Capture the cell that displays the provided text and extract its (X, Y) central coordinate. 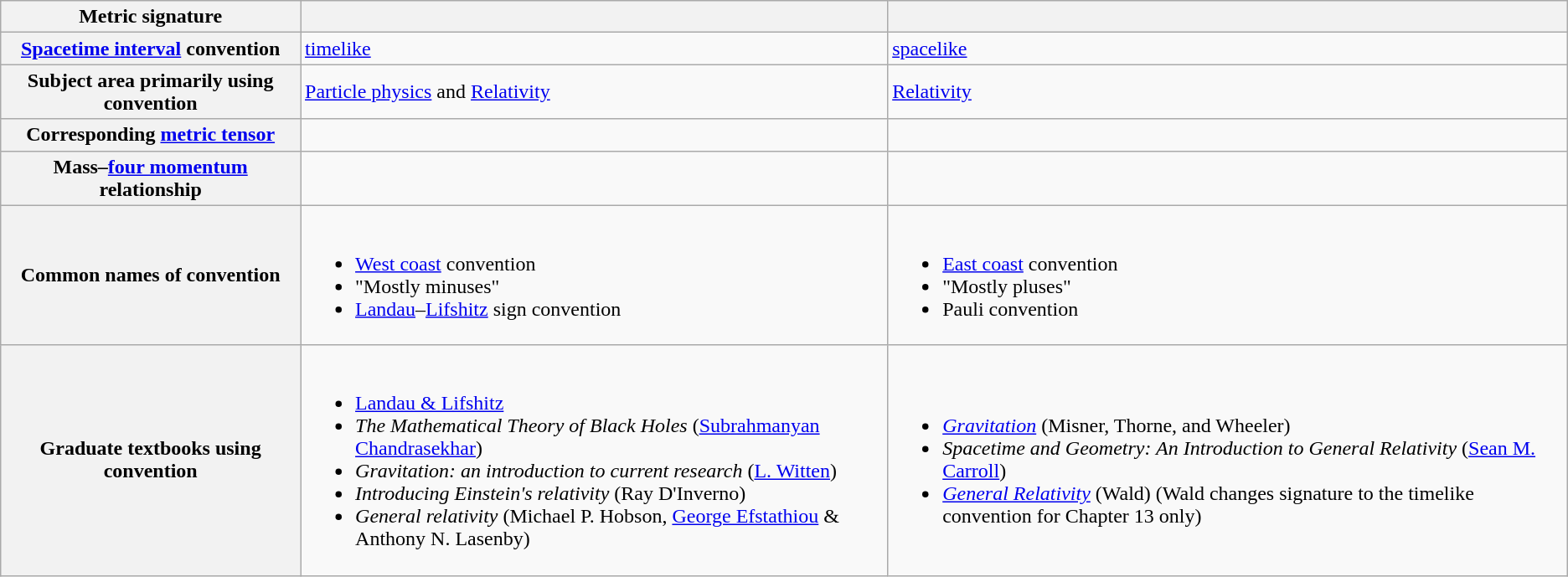
Corresponding metric tensor (151, 135)
Particle physics and Relativity (595, 92)
East coast convention"Mostly pluses"Pauli convention (1228, 275)
Graduate textbooks using convention (151, 461)
timelike (595, 49)
Mass–four momentum relationship (151, 178)
Metric signature (151, 17)
Relativity (1228, 92)
West coast convention"Mostly minuses"Landau–Lifshitz sign convention (595, 275)
Spacetime interval convention (151, 49)
spacelike (1228, 49)
Common names of convention (151, 275)
Subject area primarily using convention (151, 92)
